Pinpoint the cell where the given text exists, returning its [x, y] midpoint coordinate. 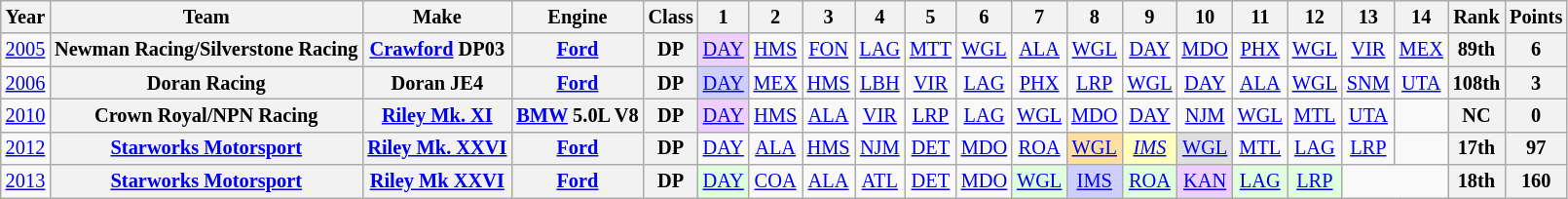
MTT [931, 50]
Make [436, 17]
4 [880, 17]
Riley Mk. XXVI [436, 148]
Rank [1476, 17]
2006 [25, 83]
13 [1368, 17]
Points [1536, 17]
Crawford DP03 [436, 50]
9 [1149, 17]
1 [724, 17]
FON [829, 50]
KAN [1204, 181]
Engine [577, 17]
11 [1260, 17]
14 [1422, 17]
2010 [25, 115]
SNM [1368, 83]
Newman Racing/Silverstone Racing [206, 50]
BMW 5.0L V8 [577, 115]
Team [206, 17]
Crown Royal/NPN Racing [206, 115]
COA [775, 181]
2 [775, 17]
Riley Mk. XI [436, 115]
7 [1039, 17]
LBH [880, 83]
160 [1536, 181]
108th [1476, 83]
2013 [25, 181]
8 [1095, 17]
5 [931, 17]
Year [25, 17]
Riley Mk XXVI [436, 181]
Doran JE4 [436, 83]
10 [1204, 17]
Class [671, 17]
97 [1536, 148]
18th [1476, 181]
Doran Racing [206, 83]
2012 [25, 148]
NC [1476, 115]
89th [1476, 50]
ATL [880, 181]
12 [1315, 17]
17th [1476, 148]
0 [1536, 115]
2005 [25, 50]
